Provide the [x, y] coordinate of the cell's center where the given text is located.  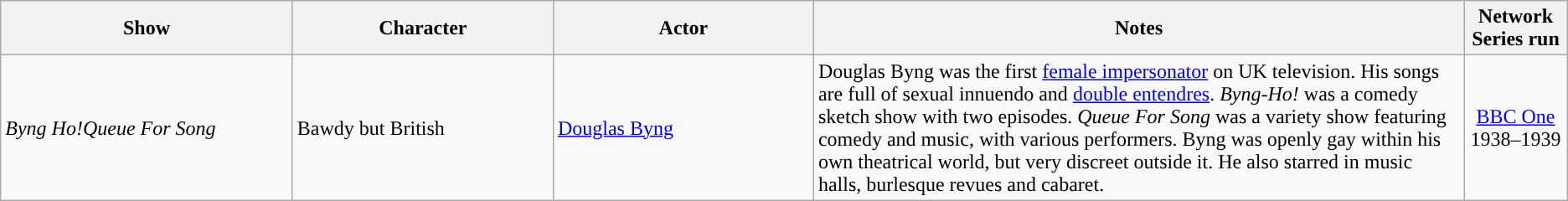
Show [147, 28]
Character [422, 28]
Notes [1138, 28]
Byng Ho!Queue For Song [147, 127]
Bawdy but British [422, 127]
Network Series run [1516, 28]
BBC One 1938–1939 [1516, 127]
Douglas Byng [683, 127]
Actor [683, 28]
